Output the [X, Y] coordinate of the center of the cell containing the given text.  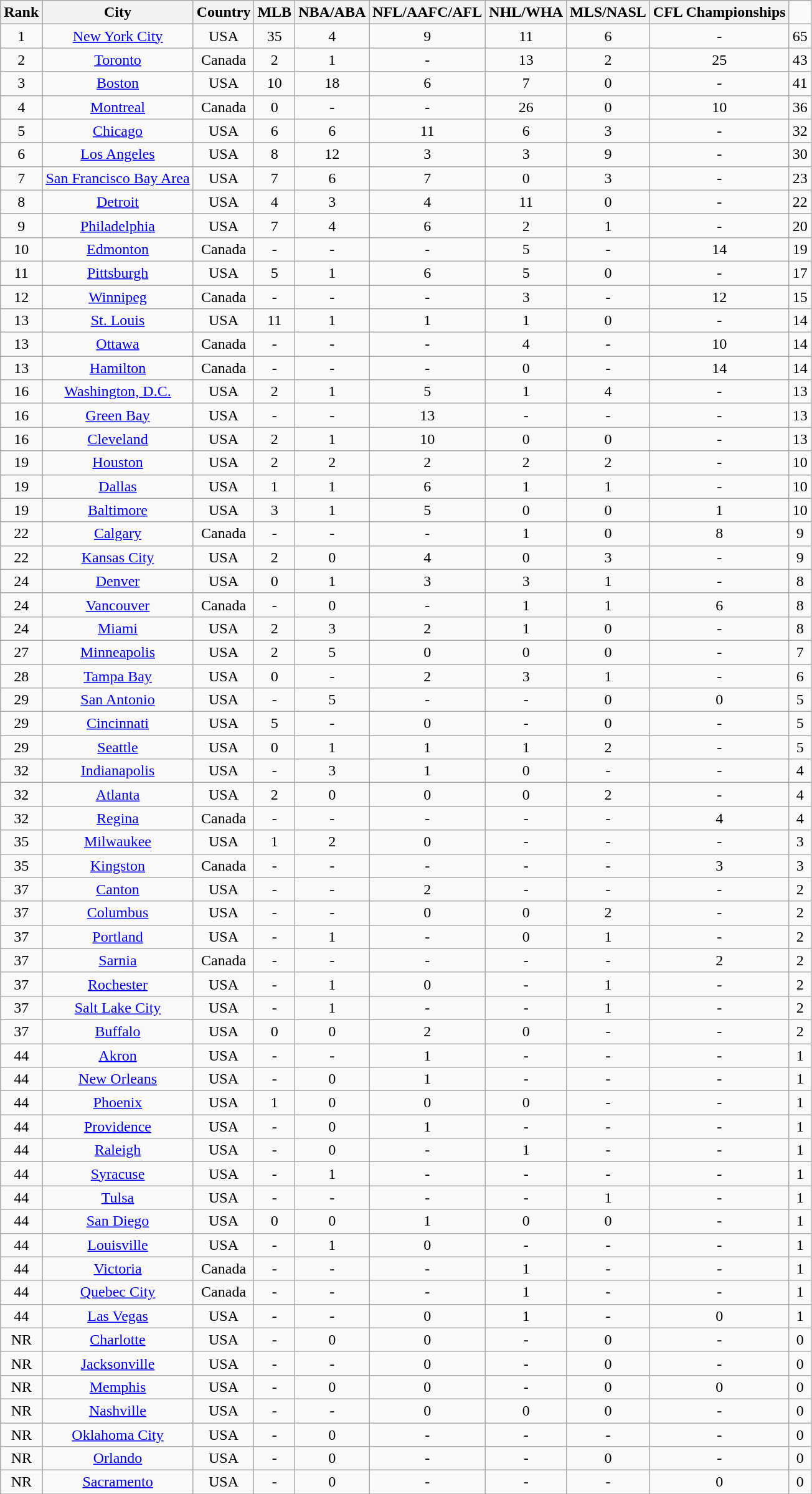
San Diego [118, 1221]
Minneapolis [118, 652]
Charlotte [118, 1340]
NBA/ABA [333, 12]
MLS/NASL [608, 12]
26 [526, 107]
Raleigh [118, 1150]
Los Angeles [118, 154]
Tulsa [118, 1198]
City [118, 12]
41 [800, 83]
New Orleans [118, 1079]
20 [800, 225]
MLB [275, 12]
Kansas City [118, 557]
Salt Lake City [118, 1008]
NHL/WHA [526, 12]
25 [719, 60]
Orlando [118, 1459]
Montreal [118, 107]
30 [800, 154]
Boston [118, 83]
28 [21, 676]
NFL/AAFC/AFL [427, 12]
Indianapolis [118, 771]
Toronto [118, 60]
Ottawa [118, 344]
Houston [118, 463]
Rochester [118, 984]
Providence [118, 1127]
San Antonio [118, 700]
Detroit [118, 202]
Vancouver [118, 605]
Kingston [118, 866]
Milwaukee [118, 842]
Jacksonville [118, 1363]
Phoenix [118, 1103]
Pittsburgh [118, 273]
Winnipeg [118, 297]
15 [800, 297]
Canton [118, 889]
New York City [118, 36]
Country [224, 12]
Akron [118, 1056]
San Francisco Bay Area [118, 178]
Atlanta [118, 795]
Louisville [118, 1245]
Sacramento [118, 1482]
43 [800, 60]
Tampa Bay [118, 676]
Philadelphia [118, 225]
Dallas [118, 486]
23 [800, 178]
Portland [118, 937]
Cleveland [118, 439]
Memphis [118, 1387]
Victoria [118, 1269]
Sarnia [118, 960]
Washington, D.C. [118, 392]
18 [333, 83]
Las Vegas [118, 1316]
Edmonton [118, 249]
CFL Championships [719, 12]
Baltimore [118, 510]
Rank [21, 12]
Hamilton [118, 368]
Nashville [118, 1411]
36 [800, 107]
Denver [118, 581]
St. Louis [118, 321]
Columbus [118, 913]
Cincinnati [118, 724]
17 [800, 273]
Buffalo [118, 1031]
Green Bay [118, 415]
Regina [118, 818]
Oklahoma City [118, 1434]
Quebec City [118, 1292]
Seattle [118, 747]
Calgary [118, 534]
Miami [118, 628]
Syracuse [118, 1174]
27 [21, 652]
65 [800, 36]
Chicago [118, 131]
